Extract the (X, Y) coordinate from the center of the cell holding the provided text.  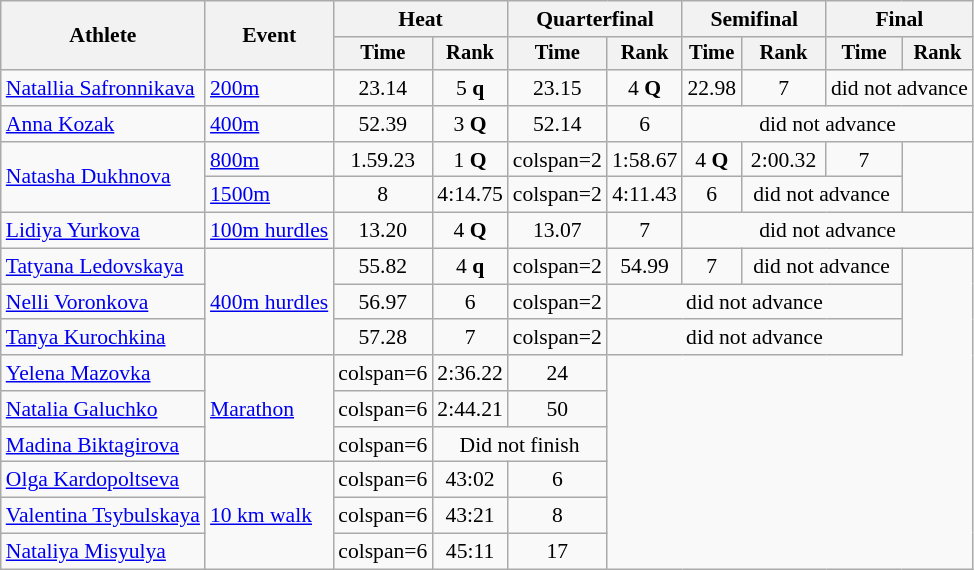
Final (900, 19)
Did not finish (520, 445)
4:11.43 (644, 195)
Anna Kozak (103, 124)
5 q (470, 88)
54.99 (644, 267)
1.59.23 (382, 160)
43:02 (470, 480)
52.14 (558, 124)
Valentina Tsybulskaya (103, 516)
45:11 (470, 552)
43:21 (470, 516)
23.15 (558, 88)
50 (558, 409)
400m hurdles (269, 302)
23.14 (382, 88)
400m (269, 124)
800m (269, 160)
Marathon (269, 408)
Athlete (103, 36)
1 Q (470, 160)
Tatyana Ledovskaya (103, 267)
3 Q (470, 124)
2:44.21 (470, 409)
Nataliya Misyulya (103, 552)
Olga Kardopoltseva (103, 480)
Lidiya Yurkova (103, 231)
Natalia Galuchko (103, 409)
Madina Biktagirova (103, 445)
Quarterfinal (596, 19)
Natasha Dukhnova (103, 178)
56.97 (382, 302)
13.20 (382, 231)
4:14.75 (470, 195)
4 q (470, 267)
55.82 (382, 267)
Yelena Mazovka (103, 373)
Semifinal (754, 19)
100m hurdles (269, 231)
10 km walk (269, 516)
13.07 (558, 231)
57.28 (382, 338)
1:58.67 (644, 160)
1500m (269, 195)
2:00.32 (784, 160)
Heat (420, 19)
24 (558, 373)
Nelli Voronkova (103, 302)
200m (269, 88)
Tanya Kurochkina (103, 338)
52.39 (382, 124)
17 (558, 552)
22.98 (712, 88)
Natallia Safronnikava (103, 88)
2:36.22 (470, 373)
Event (269, 36)
